Scan for the cell matching the given text and deliver its [x, y] coordinate at center. 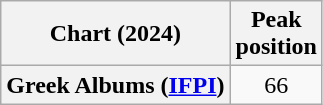
Peakposition [276, 34]
66 [276, 85]
Greek Albums (IFPI) [116, 85]
Chart (2024) [116, 34]
